From the cell containing the given text, extract its center point as [x, y] coordinate. 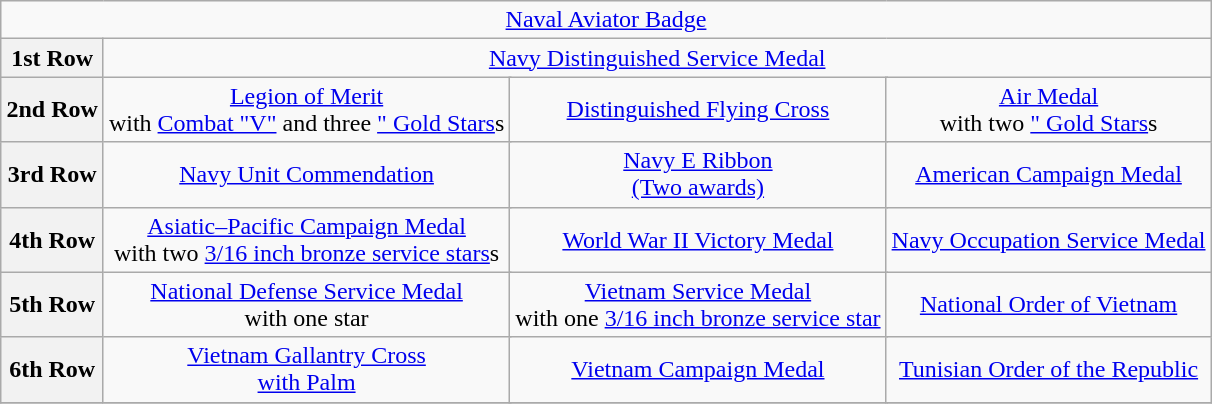
Tunisian Order of the Republic [1048, 370]
Vietnam Campaign Medal [698, 370]
Navy Occupation Service Medal [1048, 240]
Navy E Ribbon (Two awards) [698, 174]
5th Row [52, 304]
6th Row [52, 370]
American Campaign Medal [1048, 174]
Legion of Merit with Combat "V" and three " Gold Starss [306, 110]
National Order of Vietnam [1048, 304]
3rd Row [52, 174]
4th Row [52, 240]
Air Medal with two " Gold Starss [1048, 110]
Vietnam Service Medal with one 3/16 inch bronze service star [698, 304]
World War II Victory Medal [698, 240]
Asiatic–Pacific Campaign Medal with two 3/16 inch bronze service starss [306, 240]
1st Row [52, 58]
Distinguished Flying Cross [698, 110]
Navy Distinguished Service Medal [657, 58]
Vietnam Gallantry Cross with Palm [306, 370]
National Defense Service Medal with one star [306, 304]
2nd Row [52, 110]
Naval Aviator Badge [606, 20]
Navy Unit Commendation [306, 174]
